Return [x, y] of the center of cell containing provided text 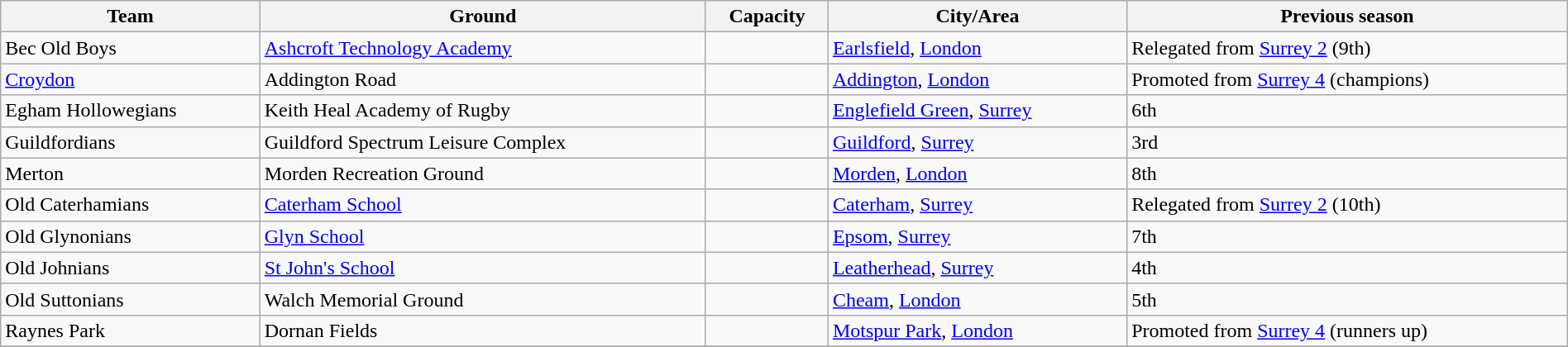
Motspur Park, London [978, 330]
Keith Heal Academy of Rugby [483, 111]
Previous season [1348, 17]
Egham Hollowegians [131, 111]
Capacity [767, 17]
Promoted from Surrey 4 (champions) [1348, 79]
Old Johnians [131, 268]
Glyn School [483, 236]
Old Suttonians [131, 299]
8th [1348, 173]
Earlsfield, London [978, 48]
Addington, London [978, 79]
Walch Memorial Ground [483, 299]
Old Caterhamians [131, 205]
Ground [483, 17]
Dornan Fields [483, 330]
Guildford, Surrey [978, 142]
St John's School [483, 268]
Guildford Spectrum Leisure Complex [483, 142]
Relegated from Surrey 2 (10th) [1348, 205]
Ashcroft Technology Academy [483, 48]
Old Glynonians [131, 236]
7th [1348, 236]
Croydon [131, 79]
Leatherhead, Surrey [978, 268]
Relegated from Surrey 2 (9th) [1348, 48]
Merton [131, 173]
Guildfordians [131, 142]
Team [131, 17]
Cheam, London [978, 299]
3rd [1348, 142]
Addington Road [483, 79]
City/Area [978, 17]
Englefield Green, Surrey [978, 111]
6th [1348, 111]
Caterham, Surrey [978, 205]
Promoted from Surrey 4 (runners up) [1348, 330]
Morden Recreation Ground [483, 173]
5th [1348, 299]
Caterham School [483, 205]
Raynes Park [131, 330]
Morden, London [978, 173]
4th [1348, 268]
Bec Old Boys [131, 48]
Epsom, Surrey [978, 236]
